Determine the (x, y) coordinate at the center of the cell enclosing the given text.  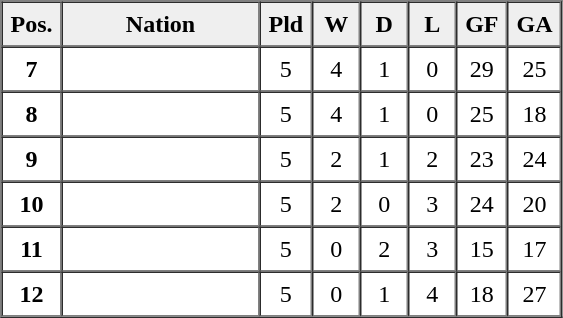
10 (32, 204)
GF (482, 24)
17 (535, 248)
23 (482, 158)
12 (32, 294)
11 (32, 248)
7 (32, 68)
20 (535, 204)
D (384, 24)
15 (482, 248)
27 (535, 294)
Pos. (32, 24)
29 (482, 68)
L (432, 24)
GA (535, 24)
8 (32, 114)
Pld (286, 24)
9 (32, 158)
W (336, 24)
Nation (161, 24)
